Locate the cell with the specified text and output its (X, Y) center coordinate. 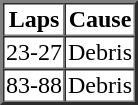
83-88 (34, 86)
Cause (100, 20)
23-27 (34, 52)
Laps (34, 20)
